Capture the cell that displays the provided text and extract its (x, y) central coordinate. 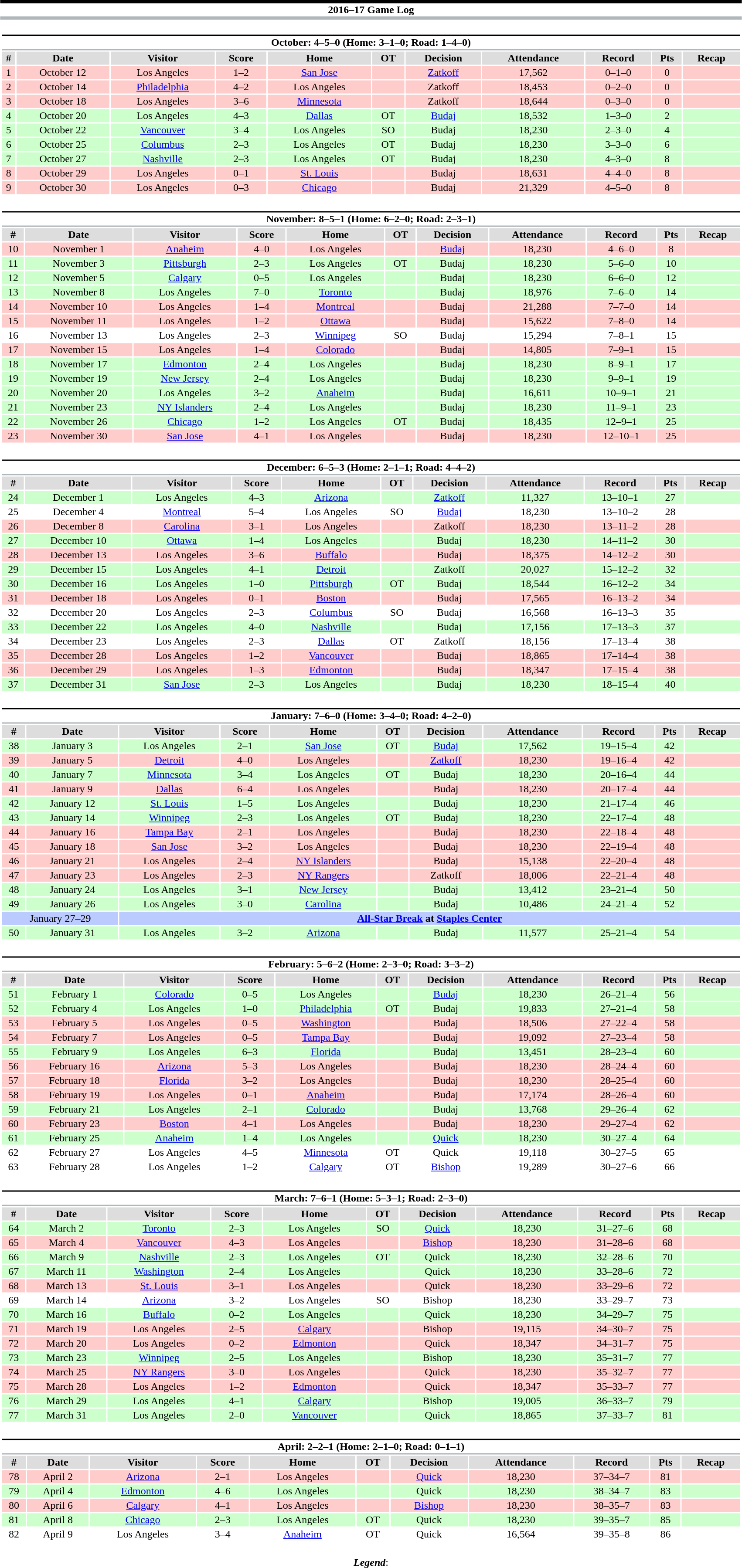
35–32–7 (615, 1372)
67 (14, 1271)
17–13–3 (620, 627)
4–5 (250, 1153)
November 10 (78, 306)
13–10–2 (620, 512)
November 20 (78, 393)
13 (13, 292)
41 (14, 789)
16–12–2 (620, 584)
19,115 (527, 1329)
39–35–8 (612, 1534)
December 4 (78, 512)
October 30 (63, 188)
33–29–6 (615, 1286)
April 6 (58, 1506)
February 18 (75, 1080)
19,005 (527, 1401)
23–21–4 (618, 889)
7–9–1 (621, 350)
December 29 (78, 670)
February 4 (75, 1009)
0–2–0 (618, 87)
January 5 (72, 760)
January 7 (72, 774)
30–27–6 (618, 1167)
13,768 (533, 1109)
26–21–4 (618, 994)
February 9 (75, 1052)
1–3–0 (618, 115)
21–17–4 (618, 803)
14,805 (538, 350)
7–8–0 (621, 321)
22–19–4 (618, 847)
November 5 (78, 278)
5 (9, 130)
20,027 (535, 570)
October 22 (63, 130)
49 (14, 904)
16–13–2 (620, 598)
December 22 (78, 627)
10–9–1 (621, 393)
April 8 (58, 1520)
April 4 (58, 1491)
March 23 (66, 1358)
8–9–1 (621, 364)
3 (9, 102)
80 (14, 1506)
28–24–4 (618, 1066)
26 (13, 526)
1 (9, 73)
20–16–4 (618, 774)
October 14 (63, 87)
7–6–0 (621, 292)
2016–17 Game Log (371, 10)
34–29–7 (615, 1315)
November 23 (78, 407)
25–21–4 (618, 933)
18,506 (533, 1023)
18 (13, 364)
47 (14, 876)
36 (13, 670)
January 9 (72, 789)
4–4–0 (618, 173)
March 2 (66, 1229)
18,631 (534, 173)
27–21–4 (618, 1009)
February 25 (75, 1138)
October 25 (63, 144)
7–0 (262, 292)
5–4 (256, 512)
69 (14, 1300)
37–34–7 (612, 1477)
December 8 (78, 526)
March: 7–6–1 (Home: 5–3–1; Road: 2–3–0) (371, 1198)
61 (13, 1138)
5–3 (250, 1066)
18,976 (538, 292)
February 23 (75, 1124)
November 1 (78, 249)
February: 5–6–2 (Home: 2–3–0; Road: 3–3–2) (371, 964)
59 (13, 1109)
April 9 (58, 1534)
February 21 (75, 1109)
7–8–1 (621, 335)
31 (13, 598)
33–29–7 (615, 1300)
January 24 (72, 889)
9 (9, 188)
24 (13, 497)
January 27–29 (60, 918)
6–6–0 (621, 278)
January 31 (72, 933)
December 28 (78, 656)
7–7–0 (621, 306)
29 (13, 570)
34–30–7 (615, 1329)
21,329 (534, 188)
16,611 (538, 393)
January 18 (72, 847)
16–13–3 (620, 612)
18,453 (534, 87)
5–6–0 (621, 264)
45 (14, 847)
30–27–4 (618, 1138)
17,174 (533, 1095)
55 (13, 1052)
February 27 (75, 1153)
2–0 (236, 1415)
18,006 (533, 876)
February 7 (75, 1038)
March 9 (66, 1257)
November 13 (78, 335)
18,532 (534, 115)
October: 4–5–0 (Home: 3–1–0; Road: 1–4–0) (371, 43)
74 (14, 1372)
16,568 (535, 612)
11,577 (533, 933)
57 (13, 1080)
19,289 (533, 1167)
38–35–7 (612, 1506)
32–28–6 (615, 1257)
19–15–4 (618, 746)
March 25 (66, 1372)
22 (13, 421)
10,486 (533, 904)
14–12–2 (620, 555)
March 28 (66, 1386)
November 17 (78, 364)
22–17–4 (618, 818)
November 8 (78, 292)
18,435 (538, 421)
37–33–7 (615, 1415)
34–31–7 (615, 1344)
December 23 (78, 641)
19,092 (533, 1038)
November: 8–5–1 (Home: 6–2–0; Road: 2–3–1) (371, 219)
17–13–4 (620, 641)
43 (14, 818)
March 16 (66, 1315)
October 12 (63, 73)
1–5 (245, 803)
All-Star Break at Staples Center (430, 918)
15,138 (533, 861)
February 1 (75, 994)
17–14–4 (620, 656)
86 (665, 1534)
18,644 (534, 102)
March 14 (66, 1300)
28–23–4 (618, 1052)
17,565 (535, 598)
March 29 (66, 1401)
November 11 (78, 321)
December 20 (78, 612)
October 27 (63, 159)
19,118 (533, 1153)
January 12 (72, 803)
March 20 (66, 1344)
29–27–4 (618, 1124)
13,451 (533, 1052)
April 2 (58, 1477)
6–3 (250, 1052)
4–6–0 (621, 249)
76 (14, 1401)
March 31 (66, 1415)
33–28–6 (615, 1271)
22–18–4 (618, 832)
19,833 (533, 1009)
29–26–4 (618, 1109)
October 18 (63, 102)
35–31–7 (615, 1358)
12–9–1 (621, 421)
85 (665, 1520)
36–33–7 (615, 1401)
November 3 (78, 264)
18,544 (535, 584)
28–26–4 (618, 1095)
4–2 (241, 87)
4–6 (222, 1491)
17,156 (535, 627)
15,294 (538, 335)
21,288 (538, 306)
30–27–5 (618, 1153)
2–3–0 (618, 130)
33 (13, 627)
13–10–1 (620, 497)
20–17–4 (618, 789)
53 (13, 1023)
December 1 (78, 497)
27–23–4 (618, 1038)
March 4 (66, 1242)
February 19 (75, 1095)
51 (13, 994)
December 10 (78, 541)
18–15–4 (620, 685)
November 30 (78, 436)
December 16 (78, 584)
January 16 (72, 832)
February 16 (75, 1066)
31–28–6 (615, 1242)
January 3 (72, 746)
0–3 (241, 188)
0–3–0 (618, 102)
13–11–2 (620, 526)
March 19 (66, 1329)
13,412 (533, 889)
January: 7–6–0 (Home: 3–4–0; Road: 4–2–0) (371, 716)
71 (14, 1329)
March 13 (66, 1286)
39–35–7 (612, 1520)
16,564 (521, 1534)
3–3–0 (618, 144)
0–1–0 (618, 73)
9–9–1 (621, 379)
7 (9, 159)
22–21–4 (618, 876)
December: 6–5–3 (Home: 2–1–1; Road: 4–4–2) (371, 467)
28–25–4 (618, 1080)
4–5–0 (618, 188)
December 31 (78, 685)
November 19 (78, 379)
January 26 (72, 904)
78 (14, 1477)
38–34–7 (612, 1491)
14–11–2 (620, 541)
1–3 (256, 670)
24–21–4 (618, 904)
January 23 (72, 876)
82 (14, 1534)
November 15 (78, 350)
November 26 (78, 421)
15–12–2 (620, 570)
11–9–1 (621, 407)
63 (13, 1167)
March 11 (66, 1271)
April: 2–2–1 (Home: 2–1–0; Road: 0–1–1) (371, 1447)
11,327 (535, 497)
18,375 (535, 555)
4–3–0 (618, 159)
January 21 (72, 861)
20 (13, 393)
19–16–4 (618, 760)
31–27–6 (615, 1229)
11 (13, 264)
December 15 (78, 570)
February 5 (75, 1023)
12–10–1 (621, 436)
February 28 (75, 1167)
18,156 (535, 641)
27–22–4 (618, 1023)
39 (14, 760)
October 29 (63, 173)
16 (13, 335)
6–4 (245, 789)
January 14 (72, 818)
December 13 (78, 555)
35–33–7 (615, 1386)
December 18 (78, 598)
17–15–4 (620, 670)
October 20 (63, 115)
15,622 (538, 321)
22–20–4 (618, 861)
